Extract the (x, y) coordinate from the center of the cell holding the provided text.  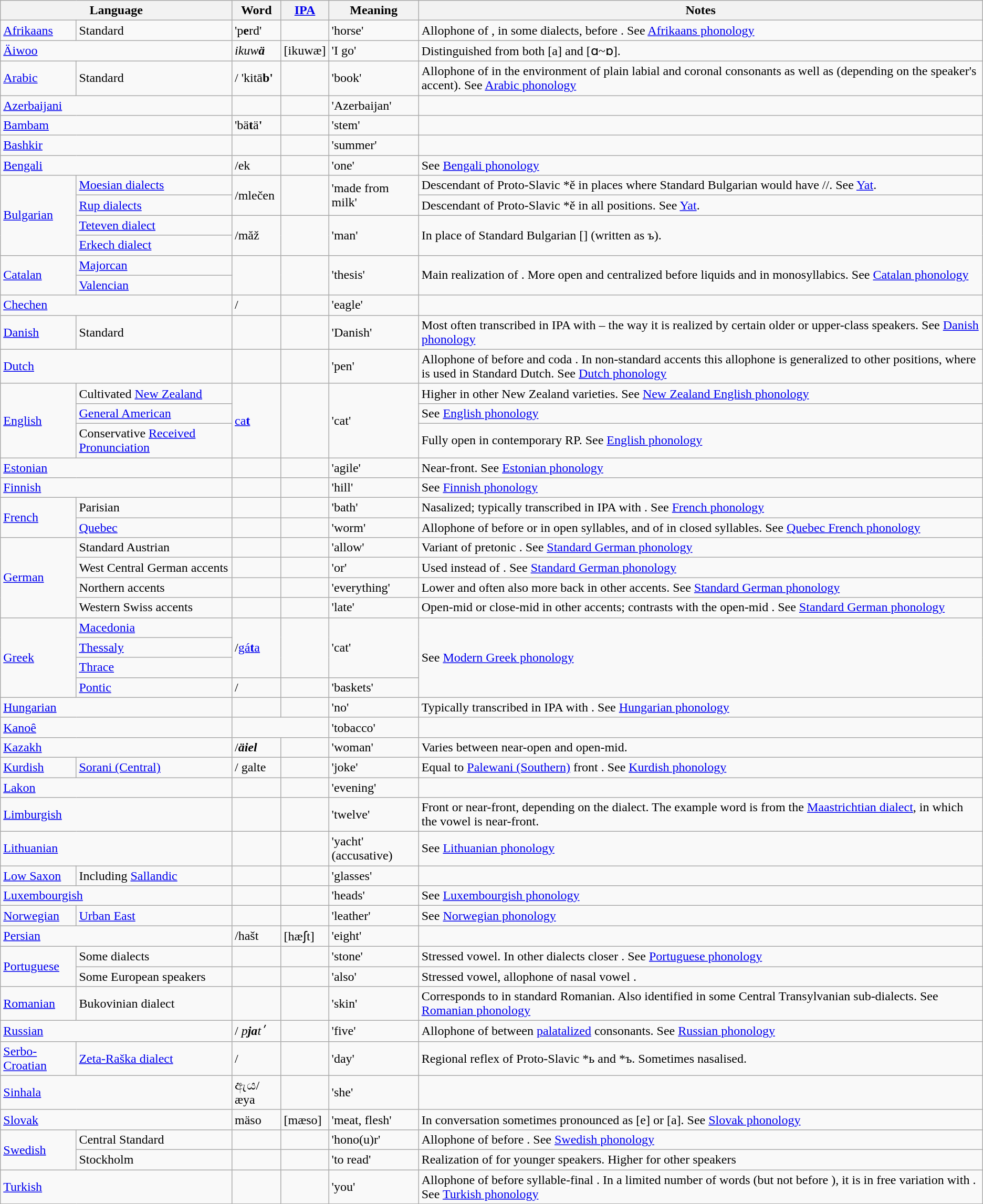
Regional reflex of Proto-Slavic *ь and *ъ. Sometimes nasalised. (700, 1059)
In place of Standard Bulgarian [] (written as ъ). (700, 235)
Descendant of Proto-Slavic *ě in places where Standard Bulgarian would have //. See Yat. (700, 185)
[mæso] (305, 1119)
ඇය/æya (256, 1092)
'I go' (374, 51)
Portuguese (38, 966)
Higher in other New Zealand varieties. See New Zealand English phonology (700, 393)
'man' (374, 235)
'Azerbaijan' (374, 106)
Afrikaans (38, 30)
'bätä' (256, 125)
See English phonology (700, 413)
Rup dialects (154, 205)
Pontic (154, 687)
Azerbaijani (117, 106)
See Lithuanian phonology (700, 849)
Allophone of before or in open syllables, and of in closed syllables. See Quebec French phonology (700, 528)
West Central German accents (154, 568)
See Finnish phonology (700, 488)
Chechen (117, 305)
/ galte (256, 767)
Bengali (117, 165)
Lithuanian (117, 849)
Kanoê (117, 727)
Allophone of in the environment of plain labial and coronal consonants as well as (depending on the speaker's accent). See Arabic phonology (700, 78)
/ek (256, 165)
Limburgish (117, 815)
Kazakh (117, 747)
Typically transcribed in IPA with . See Hungarian phonology (700, 707)
Western Swiss accents (154, 608)
mäso (256, 1119)
/hašt (256, 936)
Most often transcribed in IPA with – the way it is realized by certain older or upper-class speakers. See Danish phonology (700, 332)
Valencian (154, 285)
Nasalized; typically transcribed in IPA with . See French phonology (700, 508)
'to read' (374, 1159)
'one' (374, 165)
'you' (374, 1187)
Bambam (117, 125)
[hæʃt] (305, 936)
'Danish' (374, 332)
/ pjatʹ (256, 1031)
'hill' (374, 488)
Descendant of Proto-Slavic *ě in all positions. See Yat. (700, 205)
See Modern Greek phonology (700, 657)
ikuwä (256, 51)
Arabic (38, 78)
Sorani (Central) (154, 767)
'allow' (374, 548)
Macedonia (154, 627)
French (38, 518)
Kurdish (38, 767)
/gáta (256, 647)
'everything' (374, 588)
Bukovinian dialect (154, 1004)
Word (256, 11)
'twelve' (374, 815)
Thessaly (154, 647)
Stressed vowel. In other dialects closer . See Portuguese phonology (700, 956)
German (38, 578)
'pen' (374, 367)
Notes (700, 11)
Turkish (117, 1187)
Greek (38, 657)
'bath' (374, 508)
Serbo-Croatian (38, 1059)
'hono(u)r' (374, 1139)
'meat, flesh' (374, 1119)
Fully open in contemporary RP. See English phonology (700, 440)
Allophone of before . See Swedish phonology (700, 1139)
Used instead of . See Standard German phonology (700, 568)
Conservative Received Pronunciation (154, 440)
Persian (117, 936)
Dutch (117, 367)
'baskets' (374, 687)
'horse' (374, 30)
Catalan (38, 275)
/äiel (256, 747)
Varies between near-open and open-mid. (700, 747)
Central Standard (154, 1139)
Bulgarian (38, 215)
IPA (305, 11)
'yacht' (accusative) (374, 849)
[ikuwæ] (305, 51)
Some dialects (154, 956)
Equal to Palewani (Southern) front . See Kurdish phonology (700, 767)
Variant of pretonic . See Standard German phonology (700, 548)
'or' (374, 568)
Meaning (374, 11)
Open-mid or close-mid in other accents; contrasts with the open-mid . See Standard German phonology (700, 608)
/ 'kitāb' (256, 78)
Finnish (117, 488)
Estonian (117, 468)
Main realization of . More open and centralized before liquids and in monosyllabics. See Catalan phonology (700, 275)
Northern accents (154, 588)
Urban East (154, 916)
Cultivated New Zealand (154, 393)
Lakon (117, 787)
/mlečen (256, 195)
'book' (374, 78)
Including Sallandic (154, 876)
Swedish (38, 1149)
Thrace (154, 667)
'she' (374, 1092)
Language (117, 11)
'made from milk' (374, 195)
Allophone of before syllable-final . In a limited number of words (but not before ), it is in free variation with . See Turkish phonology (700, 1187)
English (38, 420)
'thesis' (374, 275)
'also' (374, 976)
'worm' (374, 528)
'woman' (374, 747)
'leather' (374, 916)
Low Saxon (38, 876)
Norwegian (38, 916)
In conversation sometimes pronounced as [e] or [a]. See Slovak phonology (700, 1119)
Front or near-front, depending on the dialect. The example word is from the Maastrichtian dialect, in which the vowel is near-front. (700, 815)
'stone' (374, 956)
'eagle' (374, 305)
Stockholm (154, 1159)
Stressed vowel, allophone of nasal vowel . (700, 976)
Near-front. See Estonian phonology (700, 468)
'heads' (374, 896)
'evening' (374, 787)
'eight' (374, 936)
Sinhala (117, 1092)
Äiwoo (117, 51)
'glasses' (374, 876)
'skin' (374, 1004)
Corresponds to in standard Romanian. Also identified in some Central Transylvanian sub-dialects. See Romanian phonology (700, 1004)
'summer' (374, 145)
Some European speakers (154, 976)
Standard Austrian (154, 548)
See Norwegian phonology (700, 916)
'stem' (374, 125)
Allophone of , in some dialects, before . See Afrikaans phonology (700, 30)
Allophone of between palatalized consonants. See Russian phonology (700, 1031)
Erkech dialect (154, 245)
cat (256, 420)
Realization of for younger speakers. Higher for other speakers (700, 1159)
Quebec (154, 528)
See Bengali phonology (700, 165)
'joke' (374, 767)
'late' (374, 608)
Slovak (117, 1119)
'tobacco' (374, 727)
Russian (117, 1031)
'day' (374, 1059)
Romanian (38, 1004)
Lower and often also more back in other accents. See Standard German phonology (700, 588)
Danish (38, 332)
Bashkir (117, 145)
/măž (256, 235)
Moesian dialects (154, 185)
Hungarian (117, 707)
'five' (374, 1031)
See Luxembourgish phonology (700, 896)
'no' (374, 707)
'agile' (374, 468)
General American (154, 413)
Distinguished from both [a] and [ɑ~ɒ]. (700, 51)
'perd' (256, 30)
Teteven dialect (154, 225)
Zeta-Raška dialect (154, 1059)
Majorcan (154, 265)
Luxembourgish (117, 896)
Parisian (154, 508)
